Provide the [x, y] coordinate of the cell's center where the given text is located.  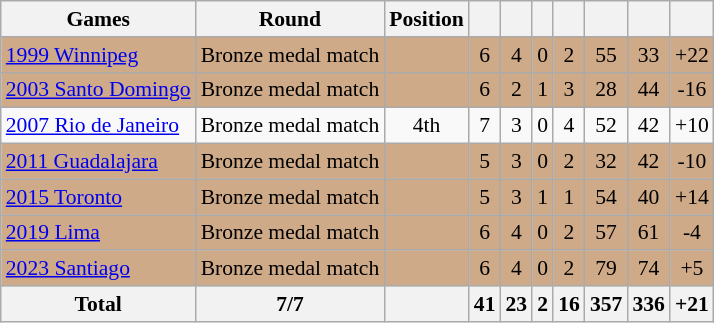
40 [648, 197]
Round [290, 19]
74 [648, 269]
16 [569, 304]
57 [606, 233]
55 [606, 55]
61 [648, 233]
2023 Santiago [98, 269]
-10 [692, 162]
32 [606, 162]
Games [98, 19]
54 [606, 197]
44 [648, 90]
52 [606, 126]
Total [98, 304]
+5 [692, 269]
28 [606, 90]
33 [648, 55]
2003 Santo Domingo [98, 90]
2019 Lima [98, 233]
2007 Rio de Janeiro [98, 126]
+14 [692, 197]
41 [485, 304]
-4 [692, 233]
-16 [692, 90]
1999 Winnipeg [98, 55]
+10 [692, 126]
2011 Guadalajara [98, 162]
336 [648, 304]
357 [606, 304]
79 [606, 269]
7/7 [290, 304]
+22 [692, 55]
2015 Toronto [98, 197]
7 [485, 126]
+21 [692, 304]
23 [517, 304]
4th [426, 126]
Position [426, 19]
